Extract the [x, y] coordinate from the center of the cell holding the provided text.  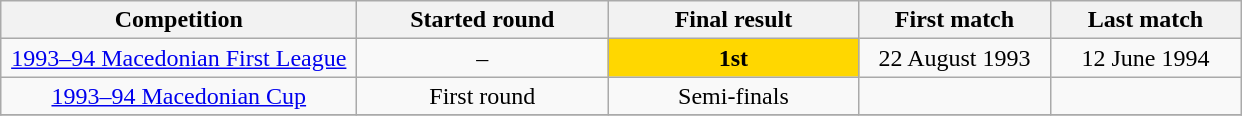
1993–94 Macedonian First League [179, 58]
Semi-finals [734, 96]
Competition [179, 20]
1st [734, 58]
– [482, 58]
Last match [1146, 20]
12 June 1994 [1146, 58]
22 August 1993 [954, 58]
First round [482, 96]
First match [954, 20]
1993–94 Macedonian Cup [179, 96]
Started round [482, 20]
Final result [734, 20]
